Locate the cell with the specified text and output its [X, Y] center coordinate. 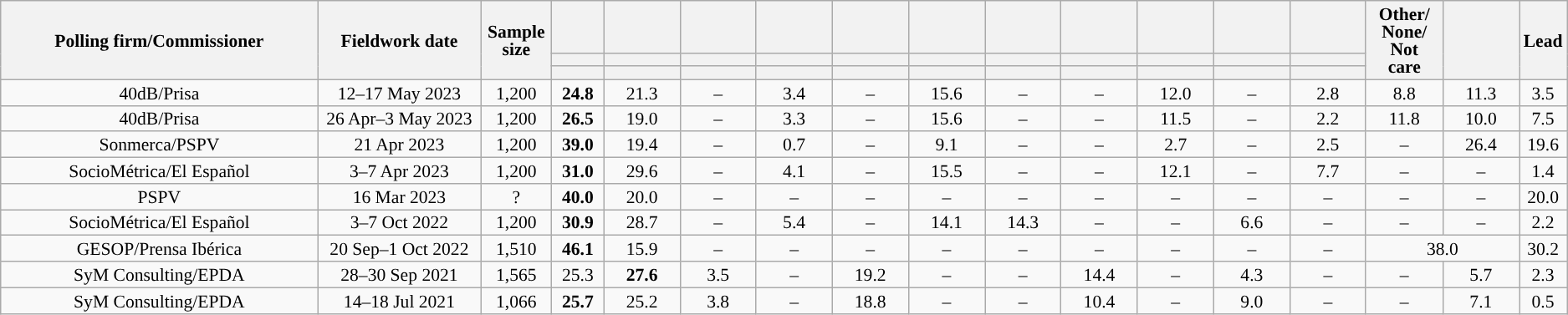
? [517, 197]
16 Mar 2023 [400, 197]
11.3 [1480, 92]
5.4 [794, 222]
38.0 [1442, 249]
Sonmerca/PSPV [159, 145]
14.4 [1099, 274]
7.7 [1328, 170]
21.3 [642, 92]
0.5 [1542, 301]
9.0 [1251, 301]
7.5 [1542, 119]
8.8 [1404, 92]
1,565 [517, 274]
4.3 [1251, 274]
25.2 [642, 301]
25.7 [578, 301]
20 Sep–1 Oct 2022 [400, 249]
2.7 [1176, 145]
Sample size [517, 40]
9.1 [947, 145]
GESOP/Prensa Ibérica [159, 249]
21 Apr 2023 [400, 145]
24.8 [578, 92]
19.0 [642, 119]
14–18 Jul 2021 [400, 301]
0.7 [794, 145]
3.4 [794, 92]
28.7 [642, 222]
39.0 [578, 145]
2.8 [1328, 92]
11.5 [1176, 119]
Other/None/Notcare [1404, 40]
6.6 [1251, 222]
14.3 [1024, 222]
31.0 [578, 170]
4.1 [794, 170]
27.6 [642, 274]
2.3 [1542, 274]
Fieldwork date [400, 40]
1,066 [517, 301]
12.1 [1176, 170]
11.8 [1404, 119]
3.3 [794, 119]
15.9 [642, 249]
30.2 [1542, 249]
1.4 [1542, 170]
46.1 [578, 249]
14.1 [947, 222]
26.5 [578, 119]
25.3 [578, 274]
18.8 [870, 301]
19.2 [870, 274]
3.8 [718, 301]
1,510 [517, 249]
26.4 [1480, 145]
10.0 [1480, 119]
3–7 Apr 2023 [400, 170]
12–17 May 2023 [400, 92]
PSPV [159, 197]
19.6 [1542, 145]
7.1 [1480, 301]
12.0 [1176, 92]
19.4 [642, 145]
3–7 Oct 2022 [400, 222]
40.0 [578, 197]
29.6 [642, 170]
2.5 [1328, 145]
30.9 [578, 222]
26 Apr–3 May 2023 [400, 119]
Polling firm/Commissioner [159, 40]
Lead [1542, 40]
15.5 [947, 170]
5.7 [1480, 274]
10.4 [1099, 301]
28–30 Sep 2021 [400, 274]
